Return the (X, Y) coordinate for the center point of the cell that contains the specified text.  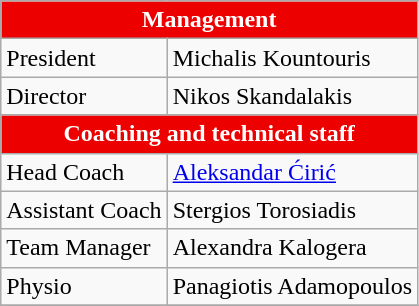
Aleksandar Ćirić (292, 172)
Team Manager (84, 248)
Physio (84, 286)
President (84, 58)
Alexandra Kalogera (292, 248)
Nikos Skandalakis (292, 96)
Stergios Torosiadis (292, 210)
Panagiotis Adamopoulos (292, 286)
Director (84, 96)
Coaching and technical staff (210, 134)
Management (210, 20)
Assistant Coach (84, 210)
Michalis Kountouris (292, 58)
Head Coach (84, 172)
